Capture the cell that displays the provided text and extract its [X, Y] central coordinate. 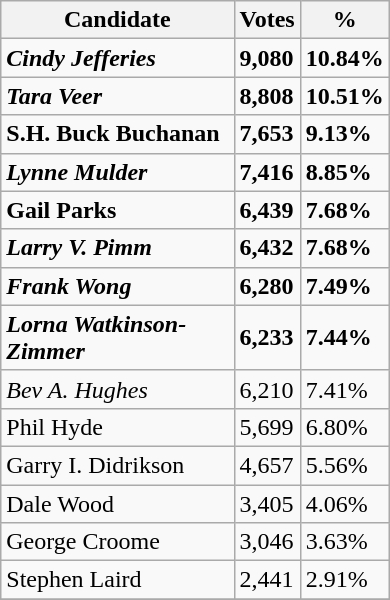
2.91% [344, 580]
3,405 [267, 503]
10.51% [344, 96]
7.44% [344, 338]
Lynne Mulder [118, 172]
Tara Veer [118, 96]
6,280 [267, 286]
10.84% [344, 58]
2,441 [267, 580]
9.13% [344, 134]
Lorna Watkinson-Zimmer [118, 338]
Dale Wood [118, 503]
7,416 [267, 172]
6.80% [344, 427]
3.63% [344, 542]
Cindy Jefferies [118, 58]
6,210 [267, 389]
Votes [267, 20]
7,653 [267, 134]
6,432 [267, 248]
% [344, 20]
6,439 [267, 210]
Candidate [118, 20]
Phil Hyde [118, 427]
7.41% [344, 389]
Frank Wong [118, 286]
S.H. Buck Buchanan [118, 134]
4.06% [344, 503]
Larry V. Pimm [118, 248]
4,657 [267, 465]
George Croome [118, 542]
Bev A. Hughes [118, 389]
3,046 [267, 542]
Gail Parks [118, 210]
8,808 [267, 96]
Stephen Laird [118, 580]
5.56% [344, 465]
5,699 [267, 427]
7.49% [344, 286]
9,080 [267, 58]
Garry I. Didrikson [118, 465]
6,233 [267, 338]
8.85% [344, 172]
